Find where the given text appears and provide that cell's center as (X, Y) coordinate. 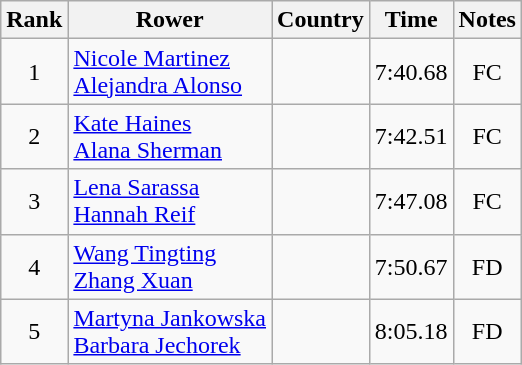
Martyna JankowskaBarbara Jechorek (170, 332)
2 (34, 136)
1 (34, 72)
7:50.67 (411, 266)
Rower (170, 20)
Kate HainesAlana Sherman (170, 136)
Wang TingtingZhang Xuan (170, 266)
7:42.51 (411, 136)
5 (34, 332)
Nicole MartinezAlejandra Alonso (170, 72)
3 (34, 202)
4 (34, 266)
Time (411, 20)
Lena SarassaHannah Reif (170, 202)
Country (321, 20)
Notes (487, 20)
7:40.68 (411, 72)
7:47.08 (411, 202)
8:05.18 (411, 332)
Rank (34, 20)
